Locate the cell with the specified text and output its [X, Y] center coordinate. 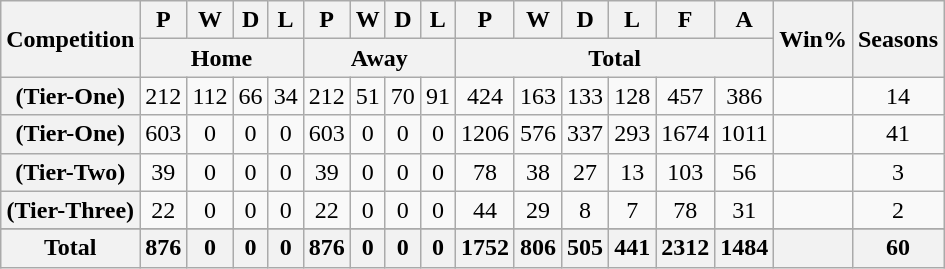
14 [898, 96]
13 [632, 172]
51 [368, 96]
(Tier-Two) [70, 172]
91 [438, 96]
A [744, 20]
163 [538, 96]
1674 [686, 134]
(Tier-Three) [70, 210]
38 [538, 172]
133 [586, 96]
Home [222, 58]
1484 [744, 248]
424 [484, 96]
29 [538, 210]
386 [744, 96]
337 [586, 134]
128 [632, 96]
2312 [686, 248]
505 [586, 248]
34 [286, 96]
Seasons [898, 39]
1011 [744, 134]
Away [379, 58]
60 [898, 248]
56 [744, 172]
44 [484, 210]
806 [538, 248]
Win% [814, 39]
66 [250, 96]
576 [538, 134]
441 [632, 248]
457 [686, 96]
3 [898, 172]
41 [898, 134]
8 [586, 210]
293 [632, 134]
31 [744, 210]
1752 [484, 248]
70 [402, 96]
1206 [484, 134]
Competition [70, 39]
112 [210, 96]
7 [632, 210]
F [686, 20]
27 [586, 172]
2 [898, 210]
103 [686, 172]
